Identify which cell holds the provided text, then report its [X, Y] central coordinate. 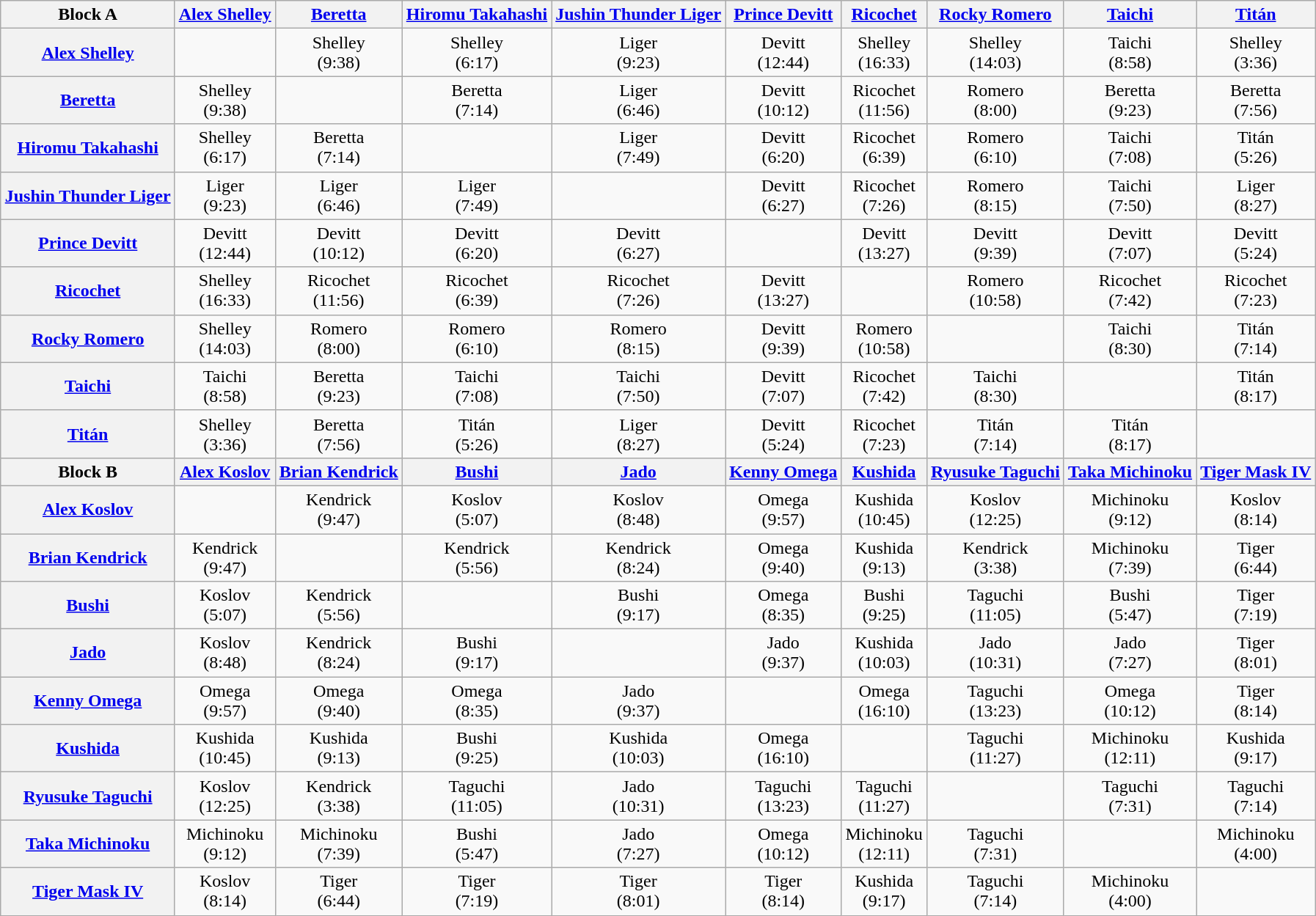
Block A [88, 15]
Block B [88, 472]
